Return the (x, y) coordinate for the center point of the cell that contains the specified text.  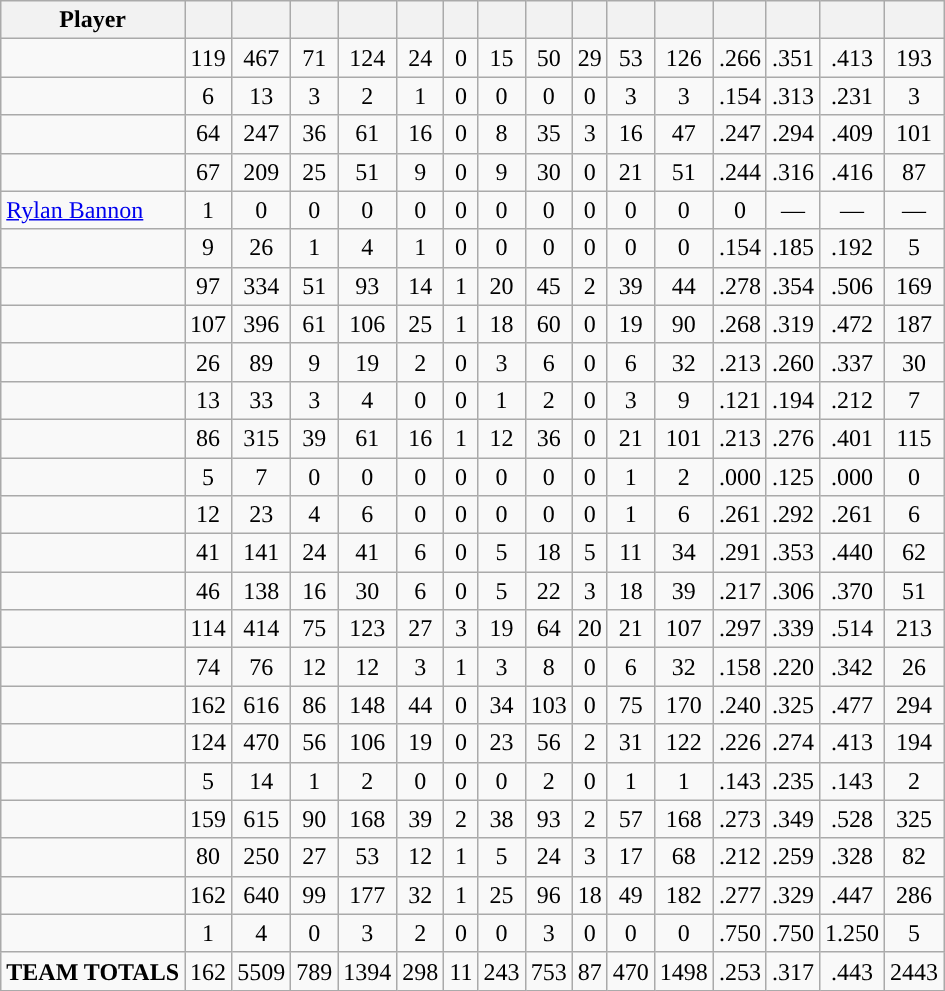
60 (548, 324)
.226 (740, 743)
33 (262, 400)
.125 (792, 477)
.351 (792, 58)
.477 (852, 705)
286 (914, 895)
315 (262, 438)
80 (208, 857)
396 (262, 324)
.339 (792, 629)
62 (914, 553)
.266 (740, 58)
616 (262, 705)
640 (262, 895)
.277 (740, 895)
115 (914, 438)
49 (630, 895)
.353 (792, 553)
467 (262, 58)
334 (262, 286)
.313 (792, 96)
.260 (792, 362)
213 (914, 629)
.319 (792, 324)
753 (548, 971)
17 (630, 857)
.253 (740, 971)
.247 (740, 134)
.192 (852, 248)
TEAM TOTALS (93, 971)
15 (502, 58)
82 (914, 857)
.349 (792, 819)
.370 (852, 591)
193 (914, 58)
38 (502, 819)
169 (914, 286)
294 (914, 705)
.194 (792, 400)
1498 (684, 971)
.328 (852, 857)
.278 (740, 286)
97 (208, 286)
.440 (852, 553)
.259 (792, 857)
182 (684, 895)
325 (914, 819)
46 (208, 591)
.185 (792, 248)
148 (368, 705)
.291 (740, 553)
.276 (792, 438)
789 (314, 971)
.447 (852, 895)
.325 (792, 705)
298 (420, 971)
.235 (792, 781)
.240 (740, 705)
.528 (852, 819)
.274 (792, 743)
22 (548, 591)
74 (208, 667)
187 (914, 324)
.337 (852, 362)
243 (502, 971)
.329 (792, 895)
114 (208, 629)
.472 (852, 324)
5509 (262, 971)
.317 (792, 971)
50 (548, 58)
76 (262, 667)
29 (590, 58)
209 (262, 172)
.297 (740, 629)
170 (684, 705)
.220 (792, 667)
.342 (852, 667)
.268 (740, 324)
.273 (740, 819)
2443 (914, 971)
.244 (740, 172)
615 (262, 819)
1.250 (852, 933)
.443 (852, 971)
250 (262, 857)
126 (684, 58)
123 (368, 629)
.121 (740, 400)
Rylan Bannon (93, 210)
177 (368, 895)
35 (548, 134)
122 (684, 743)
.514 (852, 629)
.294 (792, 134)
45 (548, 286)
.506 (852, 286)
.306 (792, 591)
89 (262, 362)
.231 (852, 96)
.292 (792, 515)
.409 (852, 134)
414 (262, 629)
141 (262, 553)
67 (208, 172)
247 (262, 134)
1394 (368, 971)
.217 (740, 591)
47 (684, 134)
99 (314, 895)
31 (630, 743)
57 (630, 819)
119 (208, 58)
103 (548, 705)
.354 (792, 286)
68 (684, 857)
.316 (792, 172)
138 (262, 591)
.158 (740, 667)
Player (93, 20)
159 (208, 819)
194 (914, 743)
71 (314, 58)
.416 (852, 172)
.401 (852, 438)
96 (548, 895)
